From the cell containing the given text, extract its center point as [X, Y] coordinate. 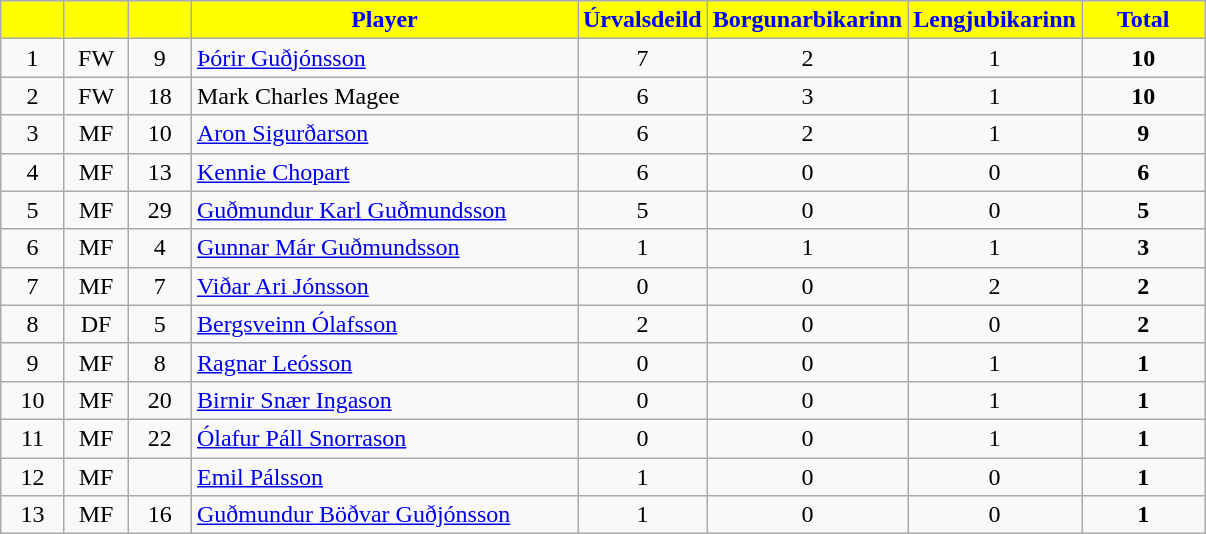
Bergsveinn Ólafsson [384, 324]
Total [1144, 20]
Borgunarbikarinn [807, 20]
Viðar Ari Jónsson [384, 286]
Emil Pálsson [384, 477]
20 [160, 400]
Guðmundur Karl Guðmundsson [384, 210]
Birnir Snær Ingason [384, 400]
Guðmundur Böðvar Guðjónsson [384, 515]
Þórir Guðjónsson [384, 58]
DF [96, 324]
12 [33, 477]
Úrvalsdeild [643, 20]
Ragnar Leósson [384, 362]
18 [160, 96]
Player [384, 20]
16 [160, 515]
Kennie Chopart [384, 172]
Lengjubikarinn [995, 20]
Aron Sigurðarson [384, 134]
11 [33, 438]
Gunnar Már Guðmundsson [384, 248]
Mark Charles Magee [384, 96]
Ólafur Páll Snorrason [384, 438]
22 [160, 438]
29 [160, 210]
